Search for the cell housing the specified text and yield its (X, Y) center coordinate. 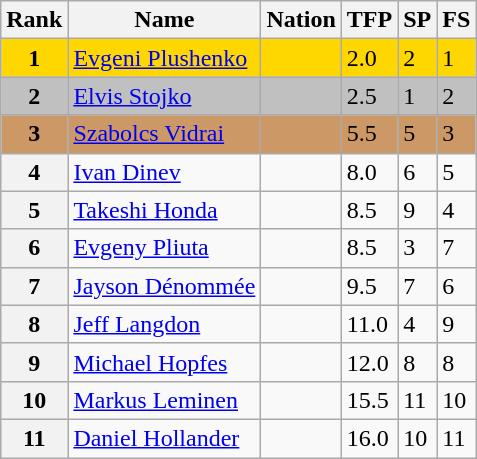
Daniel Hollander (164, 438)
SP (418, 20)
FS (456, 20)
5.5 (369, 134)
Jayson Dénommée (164, 286)
Markus Leminen (164, 400)
Ivan Dinev (164, 172)
Szabolcs Vidrai (164, 134)
Elvis Stojko (164, 96)
Name (164, 20)
Jeff Langdon (164, 324)
TFP (369, 20)
12.0 (369, 362)
Evgeny Pliuta (164, 248)
11.0 (369, 324)
Nation (301, 20)
16.0 (369, 438)
2.5 (369, 96)
Rank (34, 20)
9.5 (369, 286)
8.0 (369, 172)
2.0 (369, 58)
Evgeni Plushenko (164, 58)
Michael Hopfes (164, 362)
Takeshi Honda (164, 210)
15.5 (369, 400)
